Pinpoint the cell where the given text exists, returning its [X, Y] midpoint coordinate. 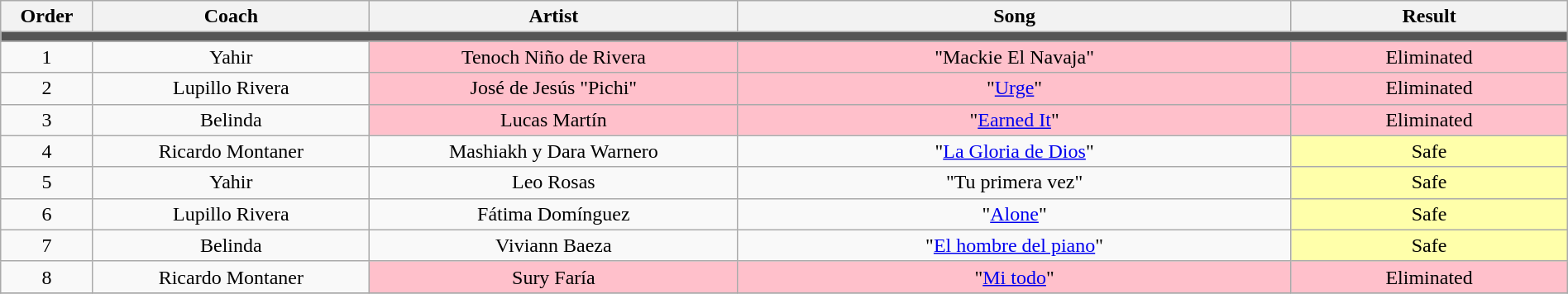
"Mi todo" [1014, 277]
"Tu primera vez" [1014, 183]
Song [1014, 17]
Order [46, 17]
Leo Rosas [553, 183]
"Mackie El Navaja" [1014, 57]
6 [46, 214]
Fátima Domínguez [553, 214]
3 [46, 120]
5 [46, 183]
8 [46, 277]
Tenoch Niño de Rivera [553, 57]
Artist [553, 17]
2 [46, 88]
7 [46, 245]
"Earned It" [1014, 120]
1 [46, 57]
"La Gloria de Dios" [1014, 151]
Mashiakh y Dara Warnero [553, 151]
Result [1429, 17]
"Alone" [1014, 214]
Coach [231, 17]
Viviann Baeza [553, 245]
José de Jesús "Pichi" [553, 88]
4 [46, 151]
"El hombre del piano" [1014, 245]
"Urge" [1014, 88]
Sury Faría [553, 277]
Lucas Martín [553, 120]
